Scan for the cell matching the given text and deliver its (x, y) coordinate at center. 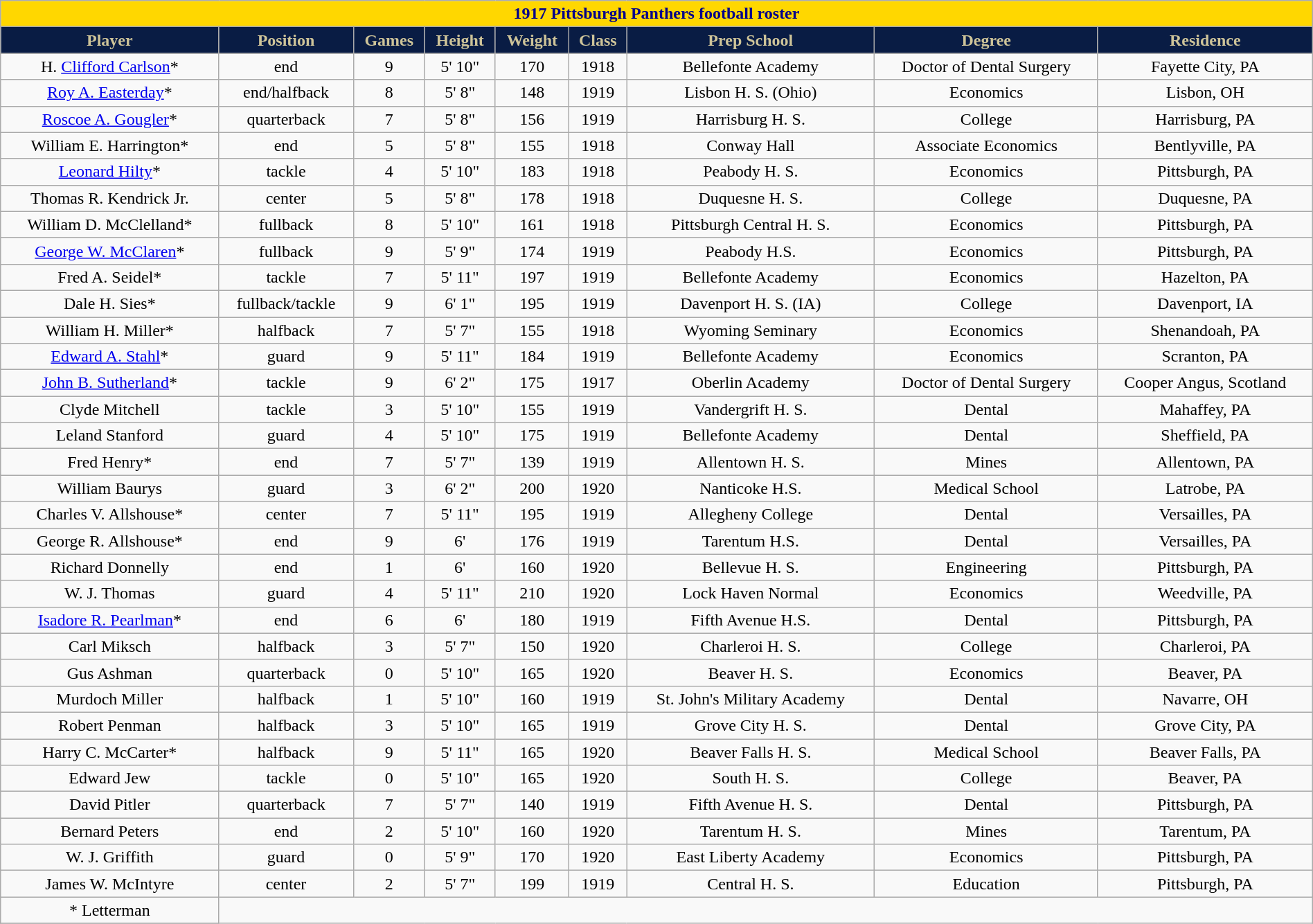
James W. McIntyre (109, 884)
Weight (532, 40)
Carl Miksch (109, 646)
Latrobe, PA (1205, 488)
Duquesne H. S. (751, 198)
* Letterman (109, 910)
Dale H. Sies* (109, 303)
Peabody H.S. (751, 251)
Edward Jew (109, 779)
Robert Penman (109, 725)
Grove City, PA (1205, 725)
Fred A. Seidel* (109, 277)
1917 (598, 383)
183 (532, 172)
210 (532, 594)
Height (460, 40)
Davenport, IA (1205, 303)
George R. Allshouse* (109, 541)
Leonard Hilty* (109, 172)
Allentown H. S. (751, 462)
fullback/tackle (286, 303)
Residence (1205, 40)
Bellevue H. S. (751, 567)
South H. S. (751, 779)
Hazelton, PA (1205, 277)
W. J. Griffith (109, 858)
H. Clifford Carlson* (109, 66)
Peabody H. S. (751, 172)
Beaver H. S. (751, 673)
Grove City H. S. (751, 725)
Position (286, 40)
Engineering (986, 567)
Scranton, PA (1205, 357)
Murdoch Miller (109, 699)
William E. Harrington* (109, 145)
Isadore R. Pearlman* (109, 620)
Shenandoah, PA (1205, 330)
Vandergrift H. S. (751, 409)
Richard Donnelly (109, 567)
Bentlyville, PA (1205, 145)
Class (598, 40)
184 (532, 357)
156 (532, 119)
6' 1" (460, 303)
William D. McClelland* (109, 224)
Harrisburg, PA (1205, 119)
Fred Henry* (109, 462)
John B. Sutherland* (109, 383)
Sheffield, PA (1205, 436)
Allegheny College (751, 515)
Tarentum, PA (1205, 831)
Tarentum H. S. (751, 831)
William H. Miller* (109, 330)
Weedville, PA (1205, 594)
Beaver Falls H. S. (751, 752)
Wyoming Seminary (751, 330)
Pittsburgh Central H. S. (751, 224)
197 (532, 277)
Lock Haven Normal (751, 594)
Tarentum H.S. (751, 541)
199 (532, 884)
Oberlin Academy (751, 383)
148 (532, 93)
Nanticoke H.S. (751, 488)
Fifth Avenue H. S. (751, 805)
Mahaffey, PA (1205, 409)
Associate Economics (986, 145)
139 (532, 462)
Degree (986, 40)
174 (532, 251)
Gus Ashman (109, 673)
Central H. S. (751, 884)
William Baurys (109, 488)
Fifth Avenue H.S. (751, 620)
Thomas R. Kendrick Jr. (109, 198)
180 (532, 620)
Games (389, 40)
Leland Stanford (109, 436)
Charleroi H. S. (751, 646)
Duquesne, PA (1205, 198)
Allentown, PA (1205, 462)
East Liberty Academy (751, 858)
Roscoe A. Gougler* (109, 119)
Lisbon, OH (1205, 93)
176 (532, 541)
Fayette City, PA (1205, 66)
Roy A. Easterday* (109, 93)
Cooper Angus, Scotland (1205, 383)
Charleroi, PA (1205, 646)
end/halfback (286, 93)
Player (109, 40)
Harrisburg H. S. (751, 119)
1917 Pittsburgh Panthers football roster (656, 14)
Navarre, OH (1205, 699)
6 (389, 620)
178 (532, 198)
David Pitler (109, 805)
161 (532, 224)
Prep School (751, 40)
Davenport H. S. (IA) (751, 303)
George W. McClaren* (109, 251)
Bernard Peters (109, 831)
Harry C. McCarter* (109, 752)
Beaver Falls, PA (1205, 752)
Charles V. Allshouse* (109, 515)
Edward A. Stahl* (109, 357)
Education (986, 884)
Clyde Mitchell (109, 409)
140 (532, 805)
150 (532, 646)
St. John's Military Academy (751, 699)
W. J. Thomas (109, 594)
Conway Hall (751, 145)
200 (532, 488)
Lisbon H. S. (Ohio) (751, 93)
